Search for the cell housing the specified text and yield its [x, y] center coordinate. 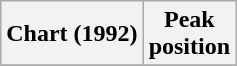
Peakposition [189, 34]
Chart (1992) [72, 34]
